Extract the [x, y] coordinate from the center of the cell holding the provided text.  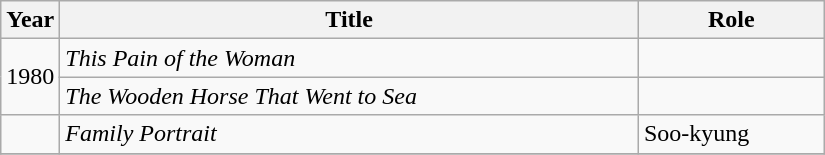
Year [30, 20]
Family Portrait [350, 134]
Role [731, 20]
This Pain of the Woman [350, 58]
1980 [30, 77]
Title [350, 20]
The Wooden Horse That Went to Sea [350, 96]
Soo-kyung [731, 134]
